Return the (X, Y) coordinate for the center point of the cell that contains the specified text.  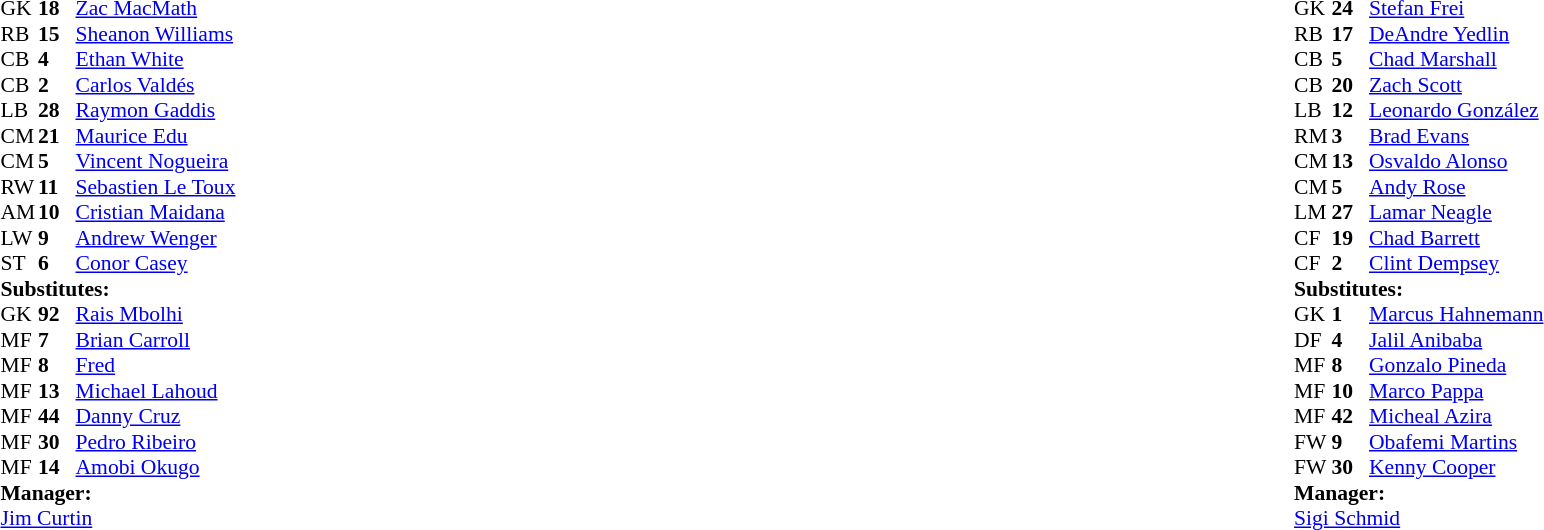
21 (57, 136)
20 (1351, 85)
Leonardo González (1456, 111)
Osvaldo Alonso (1456, 161)
Vincent Nogueira (156, 161)
AM (19, 213)
LM (1313, 213)
Obafemi Martins (1456, 442)
6 (57, 263)
15 (57, 34)
Lamar Neagle (1456, 213)
Danny Cruz (156, 417)
7 (57, 340)
Carlos Valdés (156, 85)
14 (57, 467)
Marco Pappa (1456, 391)
Zach Scott (1456, 85)
DF (1313, 340)
Andrew Wenger (156, 238)
Sheanon Williams (156, 34)
44 (57, 417)
19 (1351, 238)
1 (1351, 315)
Jalil Anibaba (1456, 340)
Michael Lahoud (156, 391)
Raymon Gaddis (156, 111)
Brad Evans (1456, 136)
Conor Casey (156, 263)
Chad Barrett (1456, 238)
92 (57, 315)
12 (1351, 111)
Andy Rose (1456, 187)
27 (1351, 213)
ST (19, 263)
17 (1351, 34)
Pedro Ribeiro (156, 442)
Ethan White (156, 59)
RM (1313, 136)
Clint Dempsey (1456, 263)
3 (1351, 136)
LW (19, 238)
Rais Mbolhi (156, 315)
Micheal Azira (1456, 417)
Marcus Hahnemann (1456, 315)
DeAndre Yedlin (1456, 34)
42 (1351, 417)
Kenny Cooper (1456, 467)
Amobi Okugo (156, 467)
28 (57, 111)
Brian Carroll (156, 340)
Fred (156, 365)
Cristian Maidana (156, 213)
11 (57, 187)
Chad Marshall (1456, 59)
Sebastien Le Toux (156, 187)
Gonzalo Pineda (1456, 365)
RW (19, 187)
Maurice Edu (156, 136)
